Detect which cell encompasses the target text, then output its (X, Y) center coordinate. 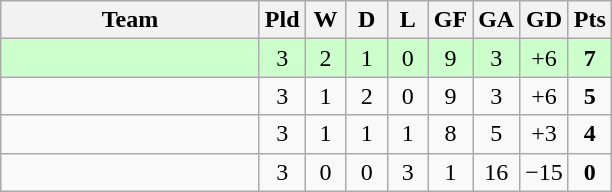
8 (450, 134)
−15 (544, 172)
7 (590, 58)
GD (544, 20)
Pts (590, 20)
GF (450, 20)
L (408, 20)
GA (496, 20)
Team (130, 20)
W (326, 20)
4 (590, 134)
D (366, 20)
Pld (282, 20)
16 (496, 172)
+3 (544, 134)
